Determine the [X, Y] coordinate at the center of the cell enclosing the given text.  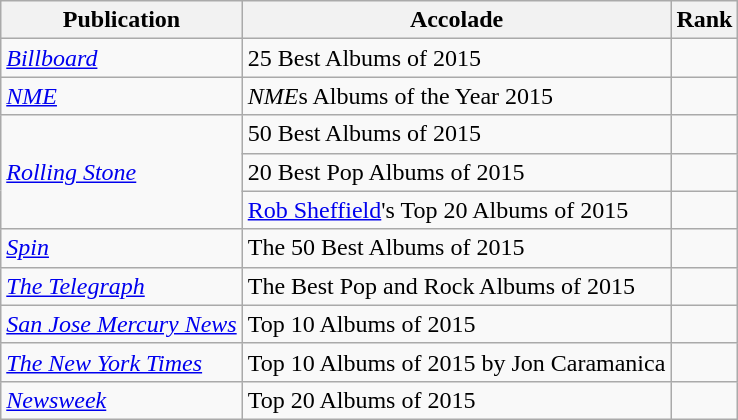
Top 10 Albums of 2015 by Jon Caramanica [456, 362]
Accolade [456, 20]
50 Best Albums of 2015 [456, 134]
The Telegraph [122, 286]
25 Best Albums of 2015 [456, 58]
Rolling Stone [122, 172]
Rob Sheffield's Top 20 Albums of 2015 [456, 210]
The Best Pop and Rock Albums of 2015 [456, 286]
20 Best Pop Albums of 2015 [456, 172]
NME [122, 96]
Rank [704, 20]
NMEs Albums of the Year 2015 [456, 96]
Newsweek [122, 400]
The New York Times [122, 362]
Billboard [122, 58]
San Jose Mercury News [122, 324]
Spin [122, 248]
Publication [122, 20]
Top 10 Albums of 2015 [456, 324]
Top 20 Albums of 2015 [456, 400]
The 50 Best Albums of 2015 [456, 248]
